Search for the cell housing the specified text and yield its [x, y] center coordinate. 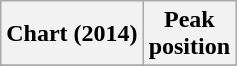
Peakposition [189, 34]
Chart (2014) [72, 34]
